Provide the [X, Y] coordinate of the cell's center where the given text is located.  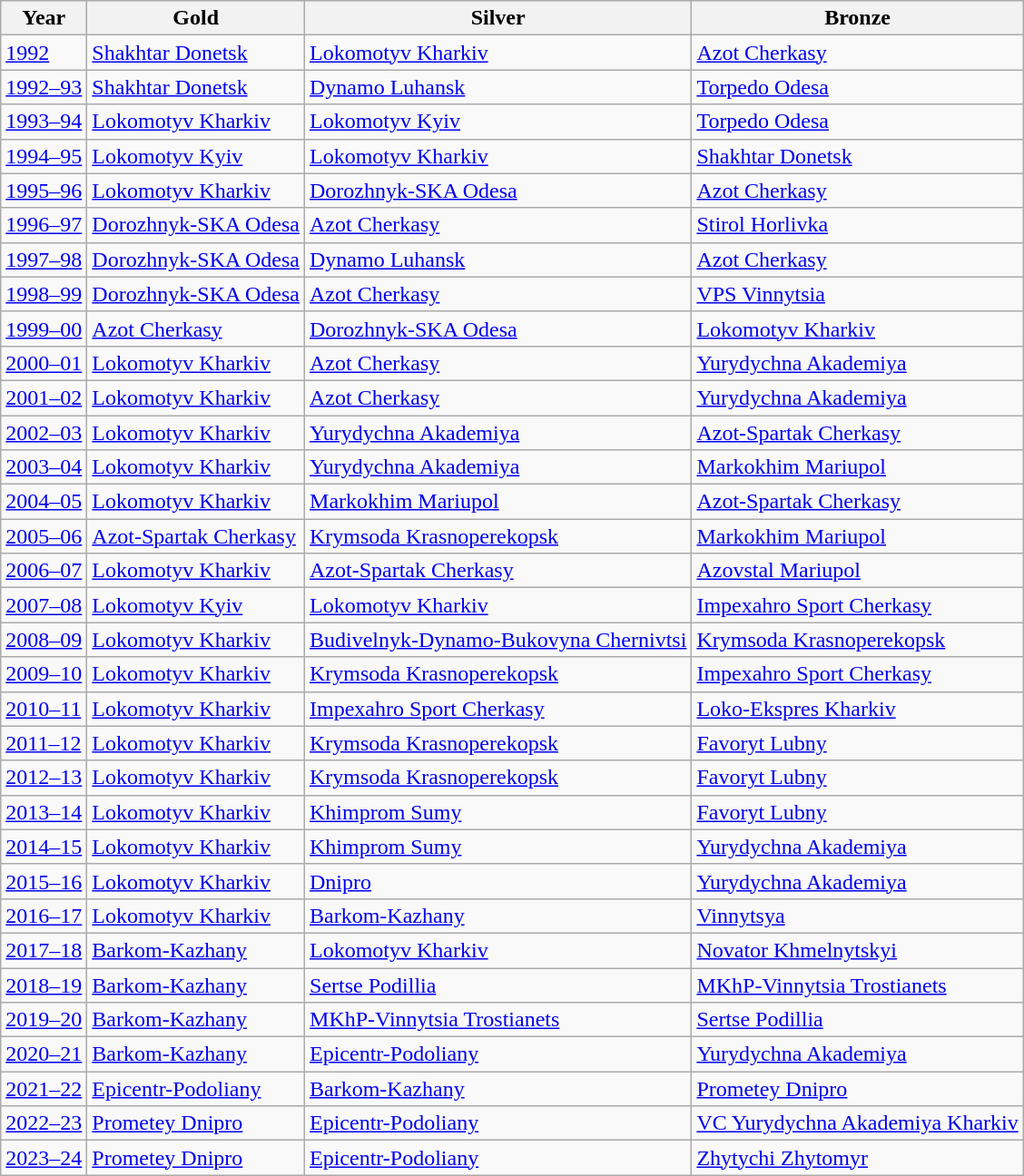
1995–96 [44, 191]
1999–00 [44, 328]
2000–01 [44, 363]
1996–97 [44, 225]
Azovstal Mariupol [857, 571]
2004–05 [44, 502]
1992 [44, 53]
2001–02 [44, 397]
Stirol Horlivka [857, 225]
Gold [196, 18]
1998–99 [44, 294]
2015–16 [44, 881]
2013–14 [44, 812]
1992–93 [44, 87]
1993–94 [44, 122]
2016–17 [44, 916]
2020–21 [44, 1054]
2018–19 [44, 985]
2011–12 [44, 743]
2014–15 [44, 847]
VC Yurydychna Akademiya Kharkiv [857, 1123]
Novator Khmelnytskyi [857, 950]
Loko-Ekspres Kharkiv [857, 709]
2023–24 [44, 1158]
2009–10 [44, 674]
2017–18 [44, 950]
Vinnytsya [857, 916]
1997–98 [44, 260]
Budivelnyk-Dynamo-Bukovyna Chernivtsi [498, 640]
2022–23 [44, 1123]
2005–06 [44, 536]
2007–08 [44, 605]
2006–07 [44, 571]
Year [44, 18]
2003–04 [44, 467]
Dnipro [498, 881]
2012–13 [44, 778]
2019–20 [44, 1020]
2010–11 [44, 709]
1994–95 [44, 156]
2008–09 [44, 640]
2002–03 [44, 433]
2021–22 [44, 1089]
Silver [498, 18]
Bronze [857, 18]
VPS Vinnytsia [857, 294]
Zhytychi Zhytomyr [857, 1158]
